Return (x, y) of the center of cell containing provided text 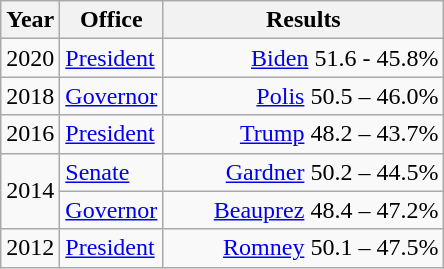
Office (112, 20)
Results (304, 20)
Trump 48.2 – 43.7% (304, 134)
Gardner 50.2 – 44.5% (304, 172)
2016 (30, 134)
Biden 51.6 - 45.8% (304, 58)
Year (30, 20)
2018 (30, 96)
2014 (30, 191)
Beauprez 48.4 – 47.2% (304, 210)
2020 (30, 58)
Polis 50.5 – 46.0% (304, 96)
Romney 50.1 – 47.5% (304, 248)
2012 (30, 248)
Senate (112, 172)
